Return [X, Y] of the center of cell containing provided text 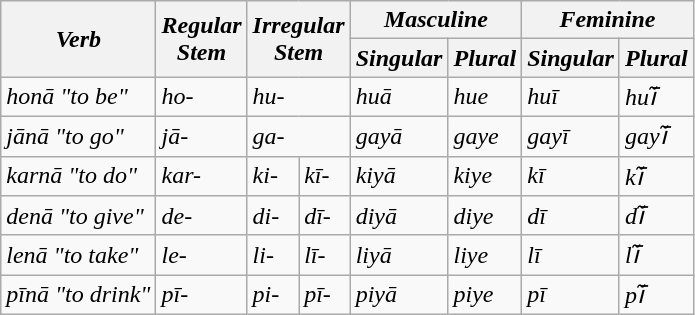
ho- [202, 97]
gayī̃ [656, 136]
gayā [399, 136]
pi- [273, 295]
huī [571, 97]
ki- [273, 176]
Verb [78, 39]
pīnā "to drink" [78, 295]
pī̃ [656, 295]
ga- [298, 136]
kī̃ [656, 176]
huā [399, 97]
lī̃ [656, 255]
Masculine [436, 20]
karnā "to do" [78, 176]
IrregularStem [298, 39]
hu- [298, 97]
de- [202, 216]
gayī [571, 136]
liye [485, 255]
dī- [325, 216]
lenā "to take" [78, 255]
di- [273, 216]
diye [485, 216]
lī [571, 255]
le- [202, 255]
kī- [325, 176]
dī̃ [656, 216]
piye [485, 295]
RegularStem [202, 39]
hue [485, 97]
dī [571, 216]
liyā [399, 255]
li- [273, 255]
diyā [399, 216]
huī̃ [656, 97]
kī [571, 176]
piyā [399, 295]
kar- [202, 176]
lī- [325, 255]
Feminine [608, 20]
jā- [202, 136]
honā "to be" [78, 97]
gaye [485, 136]
jānā "to go" [78, 136]
kiyā [399, 176]
denā "to give" [78, 216]
pī [571, 295]
kiye [485, 176]
